Pinpoint the cell where the given text exists, returning its (X, Y) midpoint coordinate. 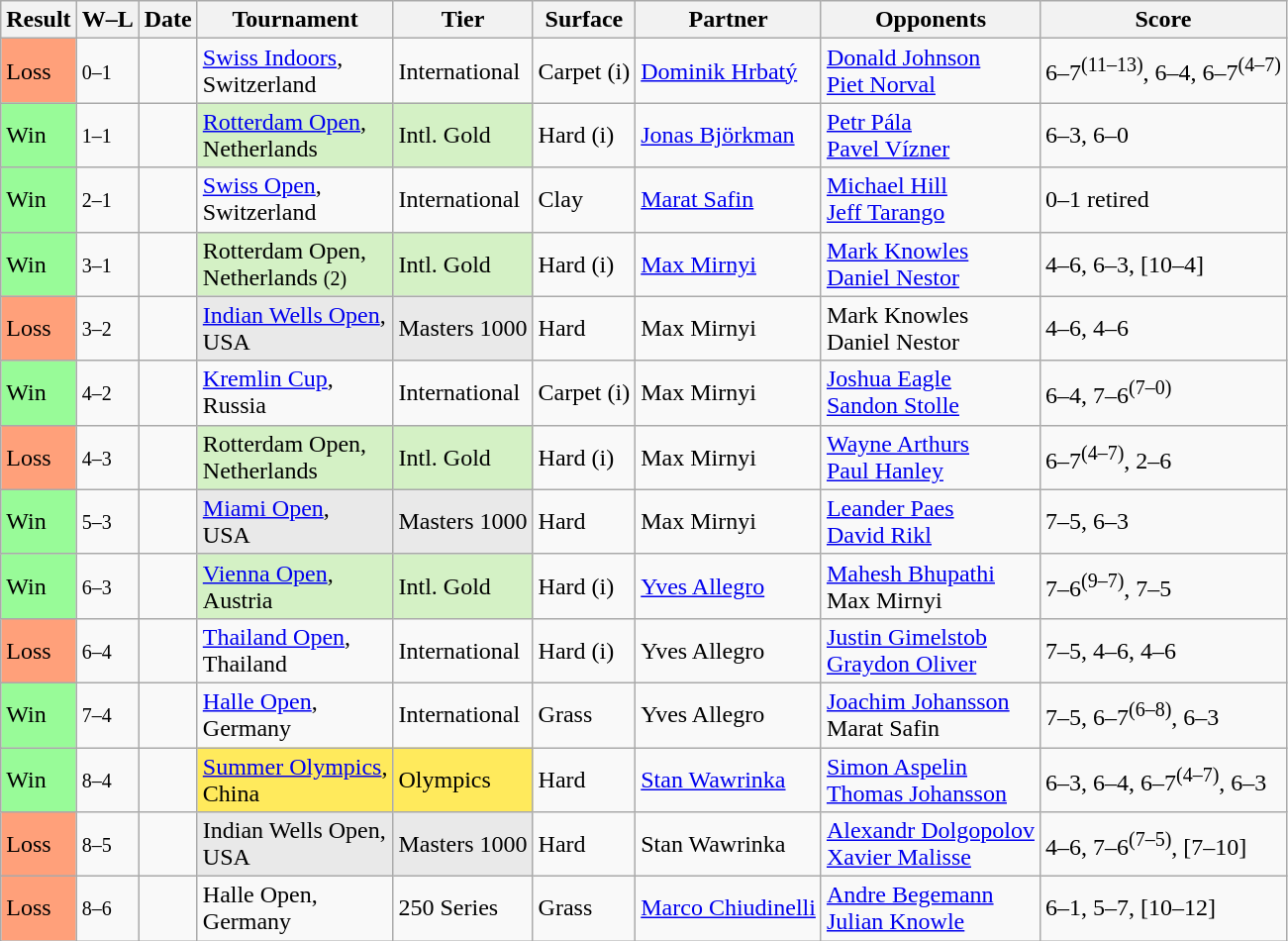
Date (168, 20)
Donald Johnson Piet Norval (931, 71)
Result (39, 20)
250 Series (463, 909)
Mahesh Bhupathi Max Mirnyi (931, 586)
Score (1162, 20)
Marat Safin (729, 200)
7–5, 6–3 (1162, 521)
6–3, 6–4, 6–7(4–7), 6–3 (1162, 779)
6–7(4–7), 2–6 (1162, 458)
Justin Gimelstob Graydon Oliver (931, 650)
7–5, 6–7(6–8), 6–3 (1162, 715)
Swiss Indoors, Switzerland (295, 71)
7–4 (107, 715)
Swiss Open, Switzerland (295, 200)
Summer Olympics, China (295, 779)
1–1 (107, 135)
Joshua Eagle Sandon Stolle (931, 392)
Simon Aspelin Thomas Johansson (931, 779)
4–6, 7–6(7–5), [7–10] (1162, 844)
Clay (584, 200)
Surface (584, 20)
5–3 (107, 521)
4–3 (107, 458)
Alexandr Dolgopolov Xavier Malisse (931, 844)
8–4 (107, 779)
6–4, 7–6(7–0) (1162, 392)
Opponents (931, 20)
Michael Hill Jeff Tarango (931, 200)
Tier (463, 20)
4–6, 6–3, [10–4] (1162, 263)
Joachim Johansson Marat Safin (931, 715)
3–1 (107, 263)
6–1, 5–7, [10–12] (1162, 909)
Kremlin Cup, Russia (295, 392)
6–3, 6–0 (1162, 135)
Dominik Hrbatý (729, 71)
Leander Paes David Rikl (931, 521)
2–1 (107, 200)
0–1 retired (1162, 200)
Tournament (295, 20)
6–7(11–13), 6–4, 6–7(4–7) (1162, 71)
Thailand Open, Thailand (295, 650)
Jonas Björkman (729, 135)
Rotterdam Open, Netherlands (2) (295, 263)
Miami Open, USA (295, 521)
6–3 (107, 586)
Olympics (463, 779)
Partner (729, 20)
8–5 (107, 844)
7–5, 4–6, 4–6 (1162, 650)
Wayne Arthurs Paul Hanley (931, 458)
Vienna Open, Austria (295, 586)
W–L (107, 20)
3–2 (107, 329)
Petr Pála Pavel Vízner (931, 135)
0–1 (107, 71)
4–2 (107, 392)
7–6(9–7), 7–5 (1162, 586)
Marco Chiudinelli (729, 909)
4–6, 4–6 (1162, 329)
Andre Begemann Julian Knowle (931, 909)
8–6 (107, 909)
6–4 (107, 650)
